Provide the [X, Y] coordinate of the cell's center where the given text is located.  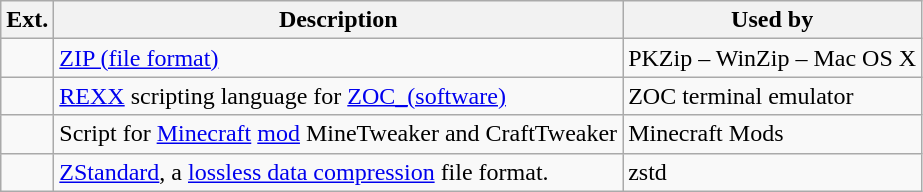
PKZip – WinZip – Mac OS X [772, 58]
zstd [772, 172]
Ext. [28, 20]
Description [338, 20]
ZStandard, a lossless data compression file format. [338, 172]
ZIP (file format) [338, 58]
Used by [772, 20]
Minecraft Mods [772, 134]
ZOC terminal emulator [772, 96]
Script for Minecraft mod MineTweaker and CraftTweaker [338, 134]
REXX scripting language for ZOC_(software) [338, 96]
